Return the (x, y) coordinate for the center point of the cell that contains the specified text.  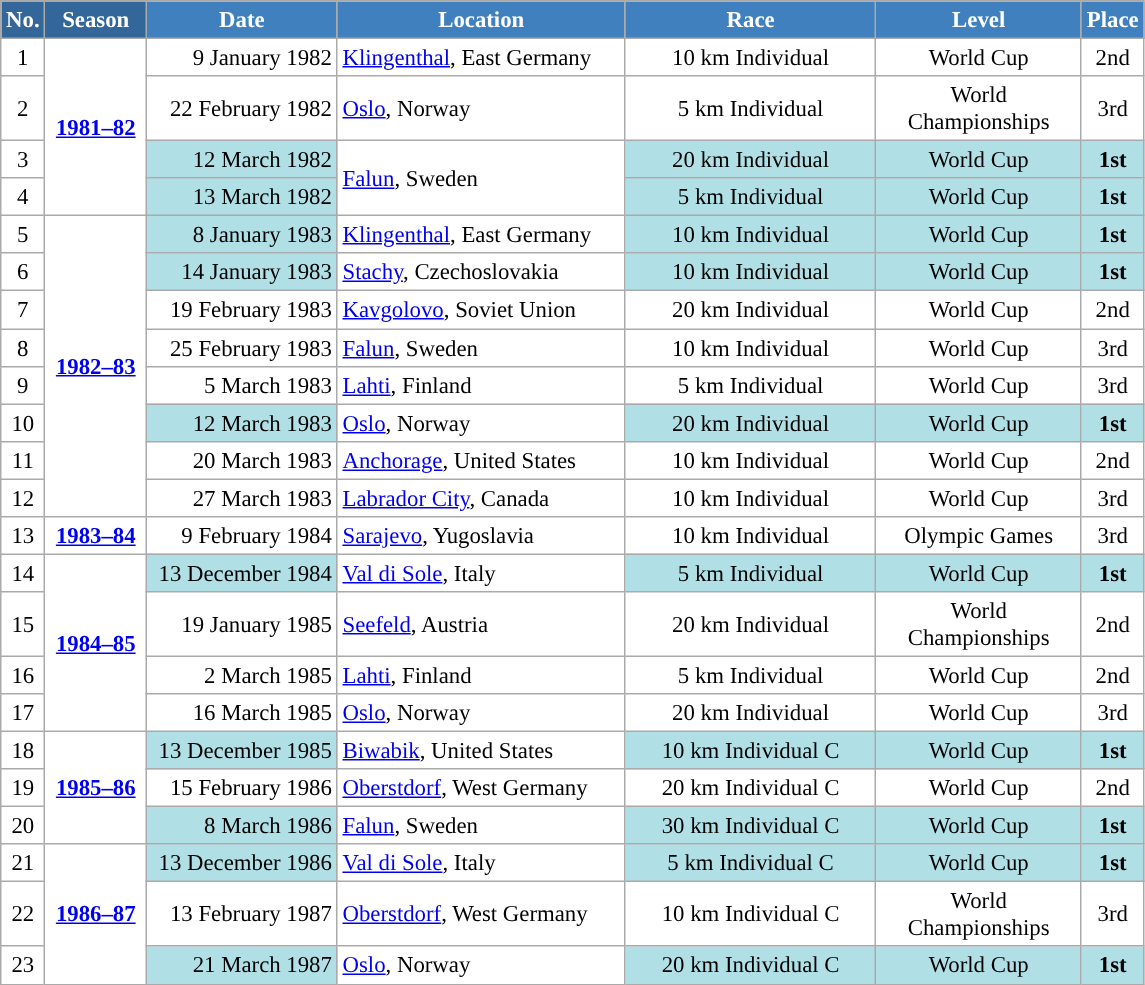
8 March 1986 (242, 826)
1984–85 (96, 642)
13 December 1986 (242, 863)
Date (242, 20)
Location (481, 20)
19 (23, 788)
4 (23, 197)
20 (23, 826)
10 (23, 423)
Anchorage, United States (481, 460)
8 (23, 348)
11 (23, 460)
Season (96, 20)
Biwabik, United States (481, 751)
5 (23, 235)
12 (23, 498)
5 km Individual C (750, 863)
3 (23, 160)
Race (750, 20)
19 January 1985 (242, 624)
30 km Individual C (750, 826)
7 (23, 310)
8 January 1983 (242, 235)
Kavgolovo, Soviet Union (481, 310)
2 (23, 108)
13 December 1984 (242, 573)
15 February 1986 (242, 788)
No. (23, 20)
21 (23, 863)
Place (1112, 20)
12 March 1983 (242, 423)
16 (23, 675)
Seefeld, Austria (481, 624)
13 December 1985 (242, 751)
15 (23, 624)
9 (23, 385)
Olympic Games (979, 536)
16 March 1985 (242, 713)
18 (23, 751)
13 February 1987 (242, 914)
27 March 1983 (242, 498)
13 March 1982 (242, 197)
Stachy, Czechoslovakia (481, 273)
23 (23, 966)
13 (23, 536)
1986–87 (96, 914)
25 February 1983 (242, 348)
6 (23, 273)
1 (23, 58)
12 March 1982 (242, 160)
14 January 1983 (242, 273)
Labrador City, Canada (481, 498)
21 March 1987 (242, 966)
19 February 1983 (242, 310)
5 March 1983 (242, 385)
Sarajevo, Yugoslavia (481, 536)
9 February 1984 (242, 536)
1983–84 (96, 536)
1981–82 (96, 128)
20 March 1983 (242, 460)
2 March 1985 (242, 675)
14 (23, 573)
22 (23, 914)
1982–83 (96, 366)
9 January 1982 (242, 58)
Level (979, 20)
17 (23, 713)
1985–86 (96, 788)
22 February 1982 (242, 108)
